Scan for the cell matching the given text and deliver its [x, y] coordinate at center. 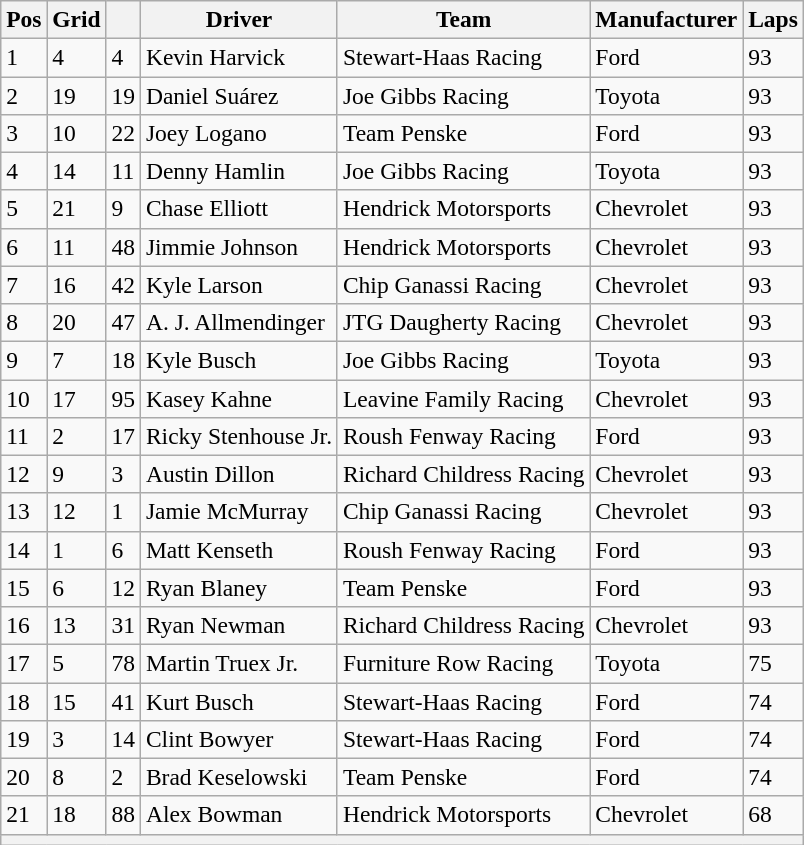
Kyle Larson [238, 285]
Ryan Newman [238, 625]
JTG Daugherty Racing [463, 322]
Jamie McMurray [238, 512]
Ryan Blaney [238, 588]
Leavine Family Racing [463, 398]
Kurt Busch [238, 701]
68 [774, 815]
Chase Elliott [238, 209]
Pos [24, 19]
A. J. Allmendinger [238, 322]
Kasey Kahne [238, 398]
Furniture Row Racing [463, 663]
Jimmie Johnson [238, 247]
Denny Hamlin [238, 171]
Alex Bowman [238, 815]
Grid [76, 19]
Martin Truex Jr. [238, 663]
Driver [238, 19]
41 [123, 701]
Joey Logano [238, 133]
Matt Kenseth [238, 550]
Kyle Busch [238, 360]
95 [123, 398]
31 [123, 625]
Ricky Stenhouse Jr. [238, 436]
Team [463, 19]
78 [123, 663]
88 [123, 815]
22 [123, 133]
75 [774, 663]
42 [123, 285]
Laps [774, 19]
Manufacturer [666, 19]
Daniel Suárez [238, 95]
Brad Keselowski [238, 777]
Clint Bowyer [238, 739]
Kevin Harvick [238, 57]
Austin Dillon [238, 474]
48 [123, 247]
47 [123, 322]
